From the cell containing the given text, extract its center point as (X, Y) coordinate. 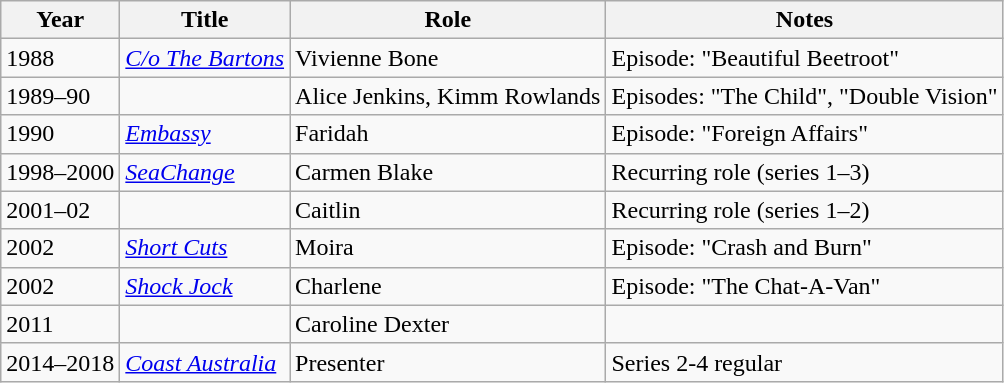
1988 (60, 58)
Recurring role (series 1–3) (804, 172)
C/o The Bartons (205, 58)
Recurring role (series 1–2) (804, 210)
Moira (448, 248)
Episode: "Beautiful Beetroot" (804, 58)
Episode: "The Chat-A-Van" (804, 286)
Shock Jock (205, 286)
1989–90 (60, 96)
Episode: "Foreign Affairs" (804, 134)
1998–2000 (60, 172)
Notes (804, 20)
2014–2018 (60, 362)
2001–02 (60, 210)
Coast Australia (205, 362)
Vivienne Bone (448, 58)
Series 2-4 regular (804, 362)
Episode: "Crash and Burn" (804, 248)
Short Cuts (205, 248)
Carmen Blake (448, 172)
1990 (60, 134)
Role (448, 20)
Year (60, 20)
2011 (60, 324)
Alice Jenkins, Kimm Rowlands (448, 96)
Caroline Dexter (448, 324)
Faridah (448, 134)
Presenter (448, 362)
SeaChange (205, 172)
Caitlin (448, 210)
Episodes: "The Child", "Double Vision" (804, 96)
Title (205, 20)
Embassy (205, 134)
Charlene (448, 286)
